From the cell containing the given text, extract its center point as (x, y) coordinate. 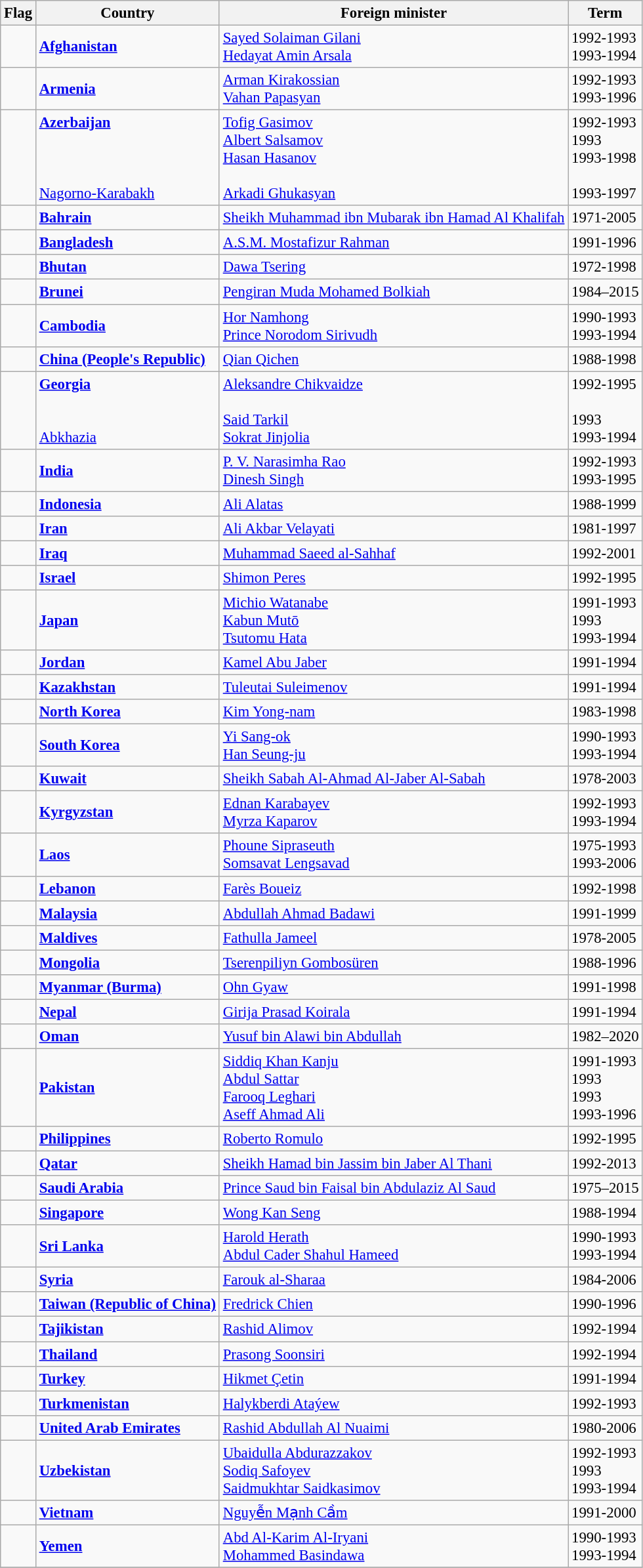
Michio WatanabeKabun MutōTsutomu Hata (394, 620)
1980-2006 (605, 1428)
Cambodia (127, 325)
Turkey (127, 1378)
1991-1996 (605, 243)
1988-1994 (605, 1213)
Saudi Arabia (127, 1188)
1992-1998 (605, 888)
Ubaidulla AbdurazzakovSodiq SafoyevSaidmukhtar Saidkasimov (394, 1470)
Myanmar (Burma) (127, 987)
Oman (127, 1037)
Singapore (127, 1213)
Girija Prasad Koirala (394, 1012)
Flag (18, 13)
Thailand (127, 1354)
Dawa Tsering (394, 267)
Japan (127, 620)
Abdullah Ahmad Badawi (394, 913)
Vietnam (127, 1513)
United Arab Emirates (127, 1428)
1984–2015 (605, 292)
Mongolia (127, 962)
Rashid Alimov (394, 1329)
1992-199319931993-19981993-1997 (605, 158)
1991-1998 (605, 987)
AzerbaijanNagorno-Karabakh (127, 158)
Kyrgyzstan (127, 812)
Bangladesh (127, 243)
Muhammad Saeed al-Sahhaf (394, 553)
Ali Akbar Velayati (394, 529)
Nguyễn Mạnh Cầm (394, 1513)
Malaysia (127, 913)
Syria (127, 1280)
Bhutan (127, 267)
Wong Kan Seng (394, 1213)
North Korea (127, 712)
Harold HerathAbdul Cader Shahul Hameed (394, 1247)
Term (605, 13)
Qatar (127, 1164)
Country (127, 13)
Phoune SipraseuthSomsavat Lengsavad (394, 856)
Maldives (127, 938)
1992-19931993-1995 (605, 470)
1978-2005 (605, 938)
1991-2000 (605, 1513)
Bahrain (127, 218)
Armenia (127, 89)
1972-1998 (605, 267)
Yusuf bin Alawi bin Abdullah (394, 1037)
Nepal (127, 1012)
Kim Yong-nam (394, 712)
1992-1993 (605, 1403)
Indonesia (127, 504)
Israel (127, 578)
Brunei (127, 292)
Tserenpiliyn Gombosüren (394, 962)
Sheikh Sabah Al-Ahmad Al-Jaber Al-Sabah (394, 779)
1991-1999 (605, 913)
India (127, 470)
Pengiran Muda Mohamed Bolkiah (394, 292)
Prasong Soonsiri (394, 1354)
Sayed Solaiman GilaniHedayat Amin Arsala (394, 47)
Fathulla Jameel (394, 938)
Sheikh Muhammad ibn Mubarak ibn Hamad Al Khalifah (394, 218)
P. V. Narasimha RaoDinesh Singh (394, 470)
Foreign minister (394, 13)
Philippines (127, 1139)
Pakistan (127, 1088)
Yi Sang-okHan Seung-ju (394, 745)
Ednan KarabayevMyrza Kaparov (394, 812)
South Korea (127, 745)
Kazakhstan (127, 688)
1991-1993199319931993-1996 (605, 1088)
Hikmet Çetin (394, 1378)
Arman KirakossianVahan Papasyan (394, 89)
Sri Lanka (127, 1247)
Sheikh Hamad bin Jassim bin Jaber Al Thani (394, 1164)
Iran (127, 529)
1988-1996 (605, 962)
Turkmenistan (127, 1403)
Yemen (127, 1546)
Halykberdi Ataýew (394, 1403)
1992-19931993-1996 (605, 89)
1982–2020 (605, 1037)
Prince Saud bin Faisal bin Abdulaziz Al Saud (394, 1188)
1975-19931993-2006 (605, 856)
1991-199319931993-1994 (605, 620)
A.S.M. Mostafizur Rahman (394, 243)
Hor NamhongPrince Norodom Sirivudh (394, 325)
1978-2003 (605, 779)
Siddiq Khan KanjuAbdul SattarFarooq LeghariAseff Ahmad Ali (394, 1088)
Farouk al-Sharaa (394, 1280)
1981-1997 (605, 529)
Afghanistan (127, 47)
Kuwait (127, 779)
1990-1996 (605, 1305)
Lebanon (127, 888)
1992-199519931993-1994 (605, 411)
Kamel Abu Jaber (394, 663)
Laos (127, 856)
1971-2005 (605, 218)
Aleksandre ChikvaidzeSaid TarkilSokrat Jinjolia (394, 411)
Abd Al-Karim Al-IryaniMohammed Basindawa (394, 1546)
GeorgiaAbkhazia (127, 411)
Roberto Romulo (394, 1139)
Fredrick Chien (394, 1305)
1984-2006 (605, 1280)
Rashid Abdullah Al Nuaimi (394, 1428)
1988-1998 (605, 359)
Tajikistan (127, 1329)
Tofig GasimovAlbert SalsamovHasan HasanovArkadi Ghukasyan (394, 158)
1983-1998 (605, 712)
Tuleutai Suleimenov (394, 688)
Iraq (127, 553)
Farès Boueiz (394, 888)
1992-199319931993-1994 (605, 1470)
1992-2001 (605, 553)
Jordan (127, 663)
1988-1999 (605, 504)
Shimon Peres (394, 578)
Ohn Gyaw (394, 987)
Uzbekistan (127, 1470)
Taiwan (Republic of China) (127, 1305)
Ali Alatas (394, 504)
Qian Qichen (394, 359)
1975–2015 (605, 1188)
China (People's Republic) (127, 359)
1992-2013 (605, 1164)
